Scan for the cell matching the given text and deliver its (X, Y) coordinate at center. 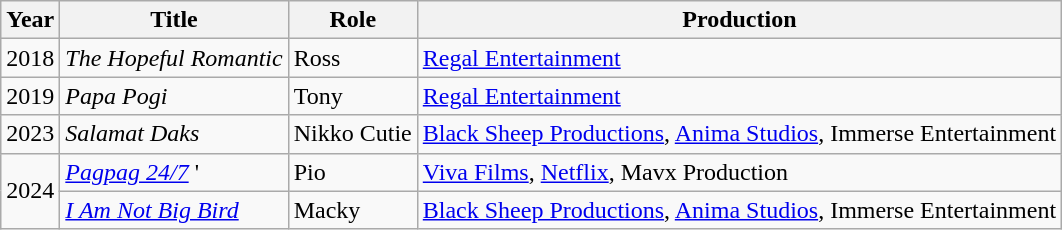
Viva Films, Netflix, Mavx Production (739, 172)
Title (174, 20)
I Am Not Big Bird (174, 210)
Salamat Daks (174, 134)
Nikko Cutie (352, 134)
2024 (30, 191)
Pio (352, 172)
Pagpag 24/7 ' (174, 172)
The Hopeful Romantic (174, 58)
Production (739, 20)
Role (352, 20)
2018 (30, 58)
Papa Pogi (174, 96)
2019 (30, 96)
Ross (352, 58)
Macky (352, 210)
2023 (30, 134)
Tony (352, 96)
Year (30, 20)
